From the cell containing the given text, extract its center point as [x, y] coordinate. 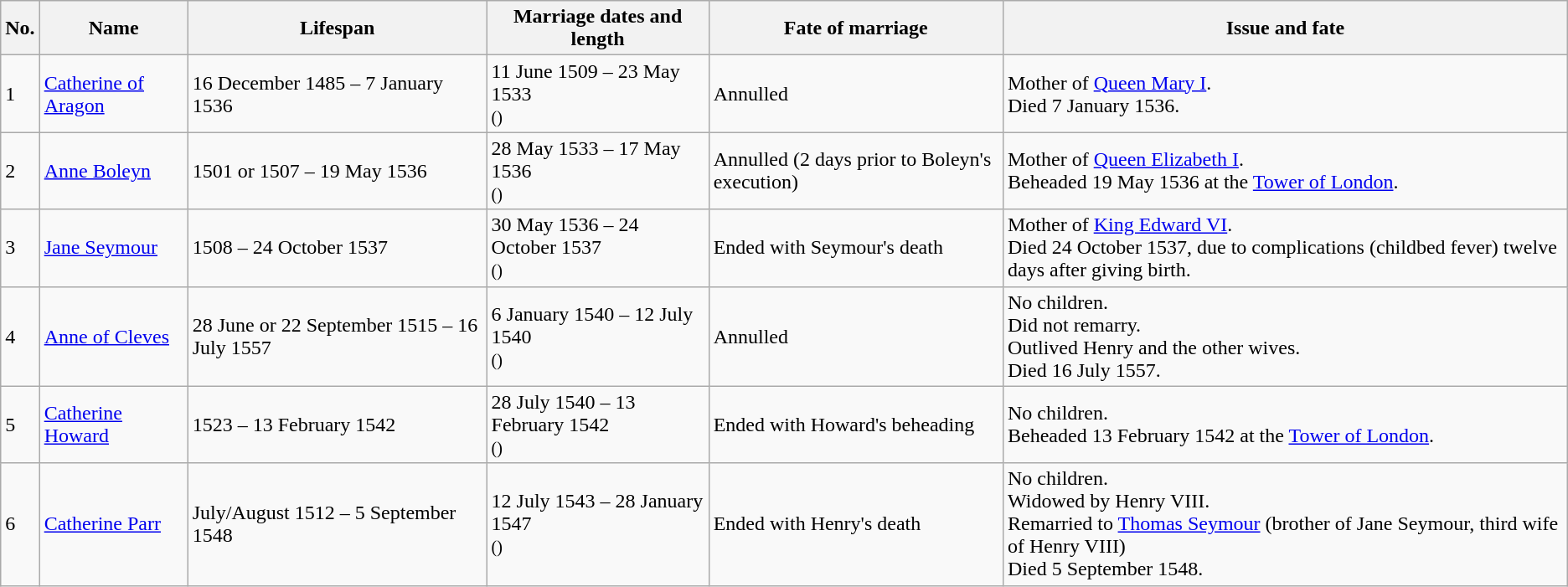
Anne Boleyn [114, 171]
No children.Did not remarry.Outlived Henry and the other wives.Died 16 July 1557. [1285, 337]
11 June 1509 – 23 May 1533() [598, 94]
Anne of Cleves [114, 337]
28 June or 22 September 1515 – 16 July 1557 [337, 337]
Issue and fate [1285, 28]
6 January 1540 – 12 July 1540() [598, 337]
Catherine Parr [114, 524]
Catherine Howard [114, 425]
July/August 1512 – 5 September 1548 [337, 524]
28 May 1533 – 17 May 1536() [598, 171]
1501 or 1507 – 19 May 1536 [337, 171]
Marriage dates and length [598, 28]
5 [20, 425]
Catherine of Aragon [114, 94]
Ended with Henry's death [856, 524]
30 May 1536 – 24 October 1537() [598, 248]
1 [20, 94]
1523 – 13 February 1542 [337, 425]
6 [20, 524]
Mother of Queen Elizabeth I.Beheaded 19 May 1536 at the Tower of London. [1285, 171]
Name [114, 28]
No children.Widowed by Henry VIII.Remarried to Thomas Seymour (brother of Jane Seymour, third wife of Henry VIII)Died 5 September 1548. [1285, 524]
Jane Seymour [114, 248]
2 [20, 171]
No children.Beheaded 13 February 1542 at the Tower of London. [1285, 425]
4 [20, 337]
Ended with Howard's beheading [856, 425]
Annulled (2 days prior to Boleyn's execution) [856, 171]
Ended with Seymour's death [856, 248]
12 July 1543 – 28 January 1547() [598, 524]
1508 – 24 October 1537 [337, 248]
16 December 1485 – 7 January 1536 [337, 94]
Mother of Queen Mary I.Died 7 January 1536. [1285, 94]
Fate of marriage [856, 28]
Mother of King Edward VI.Died 24 October 1537, due to complications (childbed fever) twelve days after giving birth. [1285, 248]
28 July 1540 – 13 February 1542() [598, 425]
3 [20, 248]
Lifespan [337, 28]
No. [20, 28]
